Capture the cell that displays the provided text and extract its (x, y) central coordinate. 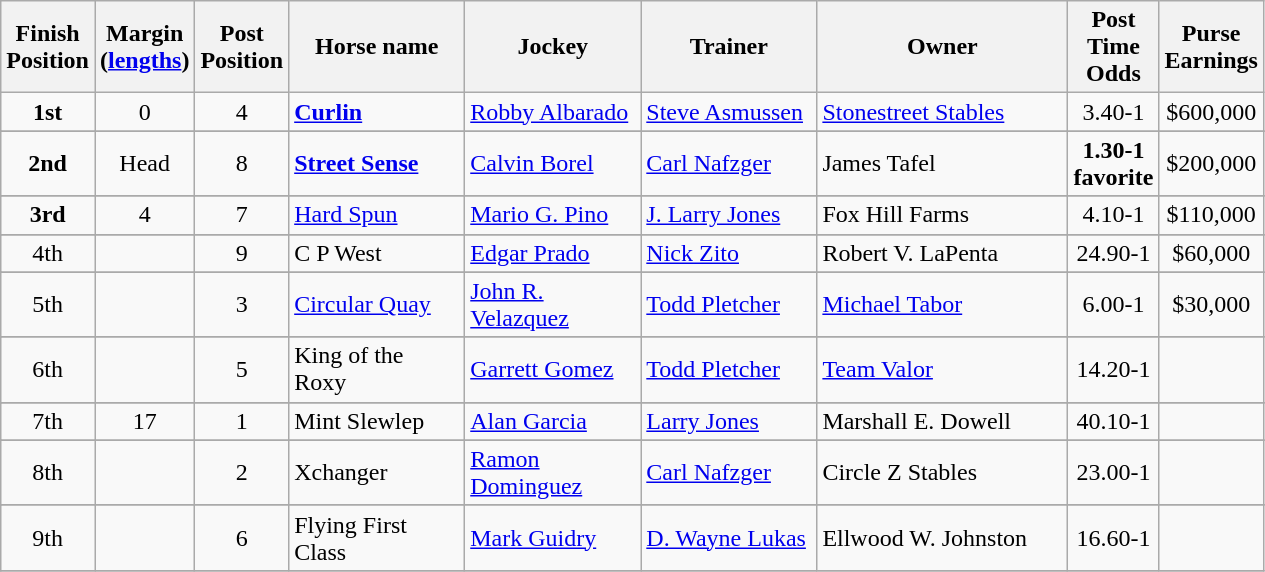
$200,000 (1211, 164)
8 (242, 164)
Jockey (553, 47)
5 (242, 370)
Purse Earnings (1211, 47)
King of the Roxy (377, 370)
Circle Z Stables (942, 472)
9 (242, 253)
Trainer (729, 47)
2 (242, 472)
17 (144, 421)
3.40-1 (1114, 112)
14.20-1 (1114, 370)
6 (242, 538)
Finish Position (48, 47)
Xchanger (377, 472)
James Tafel (942, 164)
1st (48, 112)
Mark Guidry (553, 538)
4.10-1 (1114, 215)
Robby Albarado (553, 112)
Post Position (242, 47)
1.30-1 favorite (1114, 164)
Curlin (377, 112)
D. Wayne Lukas (729, 538)
4th (48, 253)
Post Time Odds (1114, 47)
Hard Spun (377, 215)
8th (48, 472)
Stonestreet Stables (942, 112)
23.00-1 (1114, 472)
Head (144, 164)
6th (48, 370)
24.90-1 (1114, 253)
Nick Zito (729, 253)
Owner (942, 47)
$600,000 (1211, 112)
Flying First Class (377, 538)
John R. Velazquez (553, 304)
Ramon Dominguez (553, 472)
Circular Quay (377, 304)
5th (48, 304)
Michael Tabor (942, 304)
7th (48, 421)
40.10-1 (1114, 421)
6.00-1 (1114, 304)
Calvin Borel (553, 164)
Garrett Gomez (553, 370)
Robert V. LaPenta (942, 253)
2nd (48, 164)
3 (242, 304)
9th (48, 538)
Alan Garcia (553, 421)
Mario G. Pino (553, 215)
Marshall E. Dowell (942, 421)
Mint Slewlep (377, 421)
Edgar Prado (553, 253)
Steve Asmussen (729, 112)
$110,000 (1211, 215)
3rd (48, 215)
0 (144, 112)
Fox Hill Farms (942, 215)
7 (242, 215)
C P West (377, 253)
Ellwood W. Johnston (942, 538)
Horse name (377, 47)
J. Larry Jones (729, 215)
Margin (lengths) (144, 47)
Team Valor (942, 370)
$30,000 (1211, 304)
Street Sense (377, 164)
$60,000 (1211, 253)
16.60-1 (1114, 538)
Larry Jones (729, 421)
1 (242, 421)
